Locate the cell with the specified text and output its (X, Y) center coordinate. 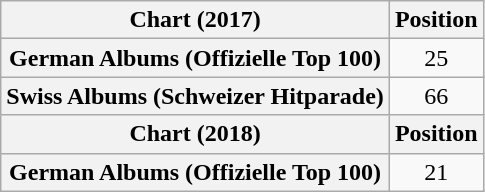
25 (436, 58)
Chart (2018) (196, 134)
66 (436, 96)
Swiss Albums (Schweizer Hitparade) (196, 96)
21 (436, 172)
Chart (2017) (196, 20)
